Provide the [X, Y] coordinate of the cell's center where the given text is located.  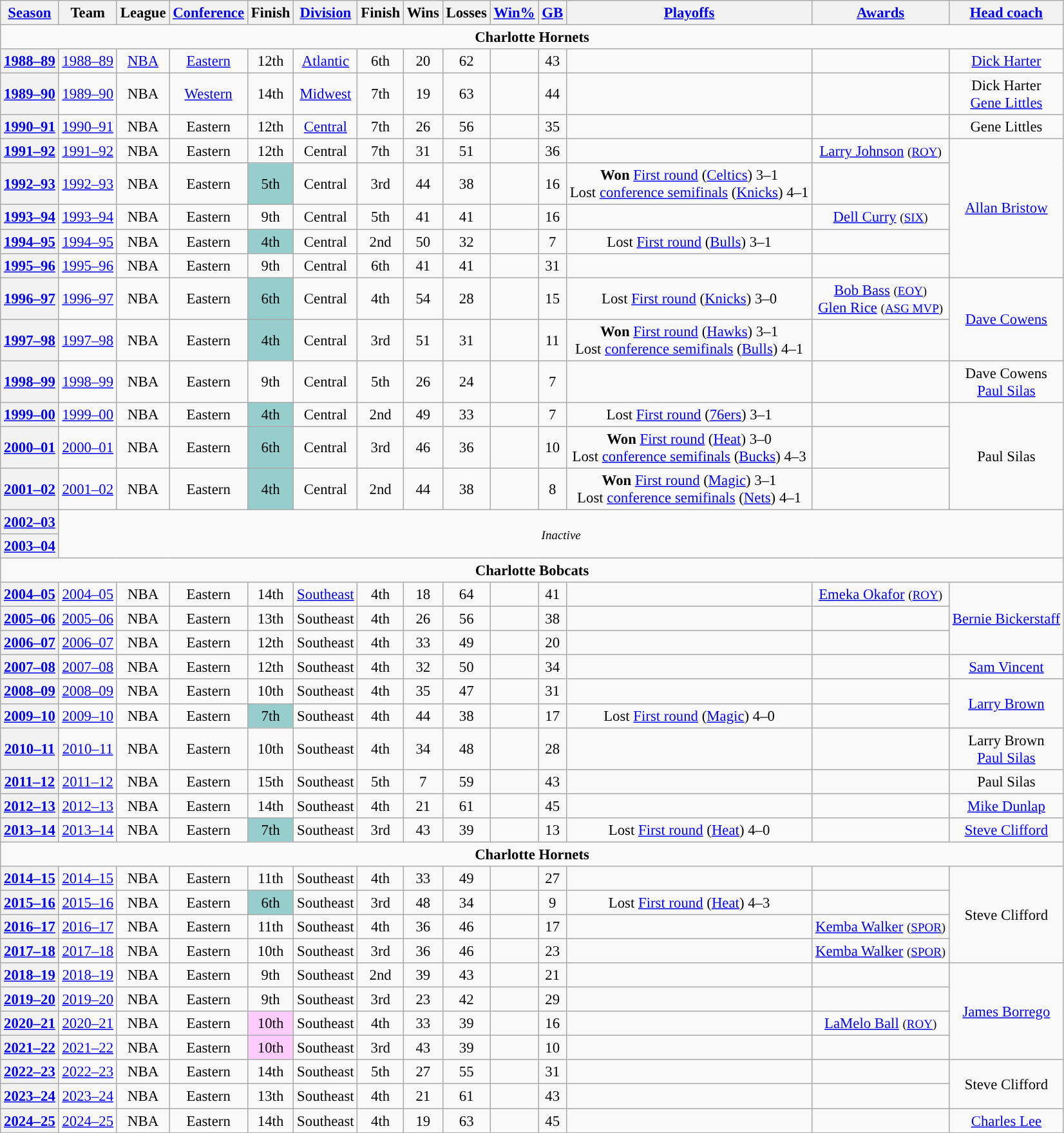
Bernie Bickerstaff [1006, 618]
Lost First round (Heat) 4–3 [689, 902]
Losses [466, 13]
62 [466, 61]
42 [466, 1000]
24 [466, 381]
Dick HarterGene Littles [1006, 94]
Team [88, 13]
Charlotte Bobcats [532, 571]
Lost First round (Bulls) 3–1 [689, 242]
2002–03 [30, 522]
Won First round (Celtics) 3–1Lost conference semifinals (Knicks) 4–1 [689, 184]
59 [466, 781]
Conference [209, 13]
29 [553, 1000]
13 [553, 830]
55 [466, 1072]
Larry Brown [1006, 703]
League [143, 13]
Division [326, 13]
Dave Cowens [1006, 319]
Dell Curry (SIX) [881, 217]
Won First round (Hawks) 3–1 Lost conference semifinals (Bulls) 4–1 [689, 340]
Western [209, 94]
GB [553, 13]
Season [30, 13]
Won First round (Heat) 3–0 Lost conference semifinals (Bucks) 4–3 [689, 447]
Dick Harter [1006, 61]
Larry Johnson (ROY) [881, 151]
Inactive [561, 533]
Lost First round (Heat) 4–0 [689, 830]
2003–04 [30, 546]
15 [553, 299]
Won First round (Magic) 3–1 Lost conference semifinals (Nets) 4–1 [689, 490]
Allan Bristow [1006, 209]
Emeka Okafor (ROY) [881, 595]
Bob Bass (EOY)Glen Rice (ASG MVP) [881, 299]
Midwest [326, 94]
Awards [881, 13]
Larry BrownPaul Silas [1006, 748]
8 [553, 490]
Lost First round (Knicks) 3–0 [689, 299]
Gene Littles [1006, 127]
18 [423, 595]
15th [271, 781]
Lost First round (76ers) 3–1 [689, 415]
Dave CowensPaul Silas [1006, 381]
Atlantic [326, 61]
Mike Dunlap [1006, 806]
Lost First round (Magic) 4–0 [689, 716]
LaMelo Ball (ROY) [881, 1024]
9 [553, 902]
Win% [514, 13]
Wins [423, 13]
Charles Lee [1006, 1121]
James Borrego [1006, 1011]
Head coach [1006, 13]
47 [466, 692]
11 [553, 340]
64 [466, 595]
Playoffs [689, 13]
Sam Vincent [1006, 667]
54 [423, 299]
